Capture the cell that displays the provided text and extract its [x, y] central coordinate. 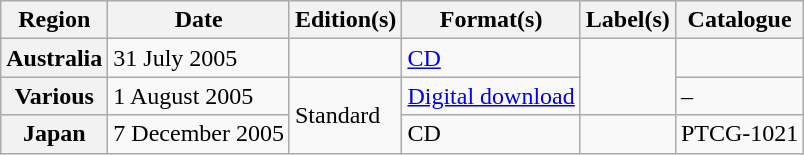
Date [199, 20]
7 December 2005 [199, 134]
– [739, 96]
Format(s) [491, 20]
Catalogue [739, 20]
Australia [54, 58]
Label(s) [628, 20]
31 July 2005 [199, 58]
PTCG-1021 [739, 134]
Digital download [491, 96]
Japan [54, 134]
Various [54, 96]
Edition(s) [345, 20]
Region [54, 20]
Standard [345, 115]
1 August 2005 [199, 96]
